Return the [X, Y] coordinate for the center point of the cell that contains the specified text.  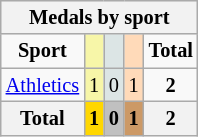
Sport [42, 51]
Athletics [42, 85]
Medals by sport [100, 17]
